Return the (x, y) coordinate for the center point of the cell that contains the specified text.  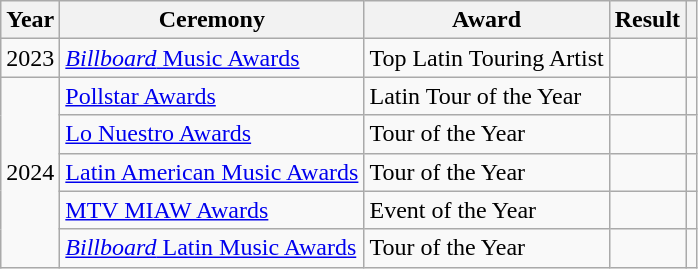
Ceremony (212, 20)
Latin Tour of the Year (486, 96)
Billboard Music Awards (212, 58)
2023 (30, 58)
Latin American Music Awards (212, 172)
Event of the Year (486, 210)
Result (647, 20)
Lo Nuestro Awards (212, 134)
Top Latin Touring Artist (486, 58)
Pollstar Awards (212, 96)
Billboard Latin Music Awards (212, 248)
Year (30, 20)
2024 (30, 172)
MTV MIAW Awards (212, 210)
Award (486, 20)
